Capture the cell that displays the provided text and extract its [X, Y] central coordinate. 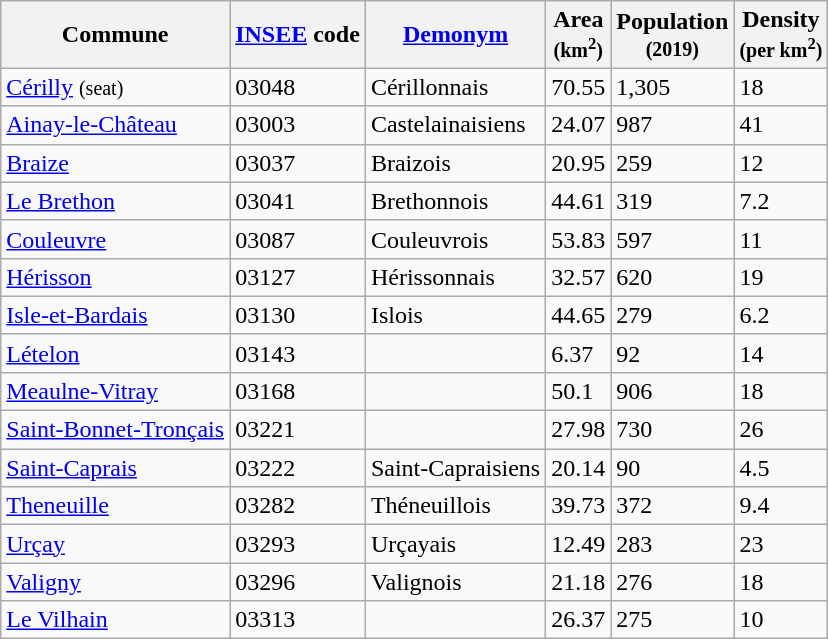
Braizois [455, 163]
Commune [116, 34]
987 [672, 125]
Hérissonnais [455, 277]
Urçay [116, 544]
03041 [298, 201]
Le Brethon [116, 201]
275 [672, 620]
44.65 [578, 315]
620 [672, 277]
Theneuille [116, 506]
12 [781, 163]
03048 [298, 87]
90 [672, 468]
259 [672, 163]
21.18 [578, 582]
9.4 [781, 506]
03293 [298, 544]
03282 [298, 506]
276 [672, 582]
26.37 [578, 620]
41 [781, 125]
Lételon [116, 353]
730 [672, 430]
Cérilly (seat) [116, 87]
20.95 [578, 163]
Brethonnois [455, 201]
Area(km2) [578, 34]
279 [672, 315]
03127 [298, 277]
44.61 [578, 201]
92 [672, 353]
Saint-Capraisiens [455, 468]
50.1 [578, 391]
Couleuvrois [455, 239]
Cérillonnais [455, 87]
6.2 [781, 315]
19 [781, 277]
Urçayais [455, 544]
70.55 [578, 87]
53.83 [578, 239]
372 [672, 506]
Meaulne-Vitray [116, 391]
10 [781, 620]
03221 [298, 430]
1,305 [672, 87]
597 [672, 239]
Couleuvre [116, 239]
INSEE code [298, 34]
03168 [298, 391]
26 [781, 430]
39.73 [578, 506]
283 [672, 544]
4.5 [781, 468]
Castelainaisiens [455, 125]
11 [781, 239]
23 [781, 544]
27.98 [578, 430]
03037 [298, 163]
03222 [298, 468]
Islois [455, 315]
7.2 [781, 201]
03130 [298, 315]
319 [672, 201]
Density(per km2) [781, 34]
03143 [298, 353]
Saint-Bonnet-Tronçais [116, 430]
Valigny [116, 582]
Isle-et-Bardais [116, 315]
Braize [116, 163]
Demonym [455, 34]
Théneuillois [455, 506]
Saint-Caprais [116, 468]
32.57 [578, 277]
03003 [298, 125]
12.49 [578, 544]
906 [672, 391]
6.37 [578, 353]
Hérisson [116, 277]
14 [781, 353]
24.07 [578, 125]
03087 [298, 239]
Ainay-le-Château [116, 125]
03313 [298, 620]
Valignois [455, 582]
Le Vilhain [116, 620]
03296 [298, 582]
Population(2019) [672, 34]
20.14 [578, 468]
